Identify which cell holds the provided text, then report its [X, Y] central coordinate. 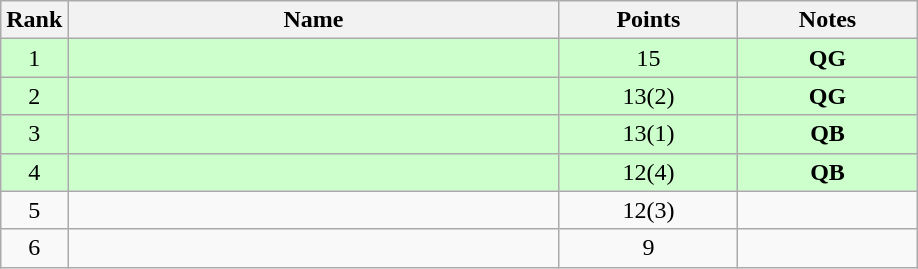
6 [34, 248]
2 [34, 96]
15 [648, 58]
1 [34, 58]
12(4) [648, 172]
13(2) [648, 96]
Rank [34, 20]
4 [34, 172]
13(1) [648, 134]
9 [648, 248]
Name [314, 20]
12(3) [648, 210]
Notes [828, 20]
Points [648, 20]
5 [34, 210]
3 [34, 134]
